For the text-containing cell, return its midpoint in (X, Y) coordinate format. 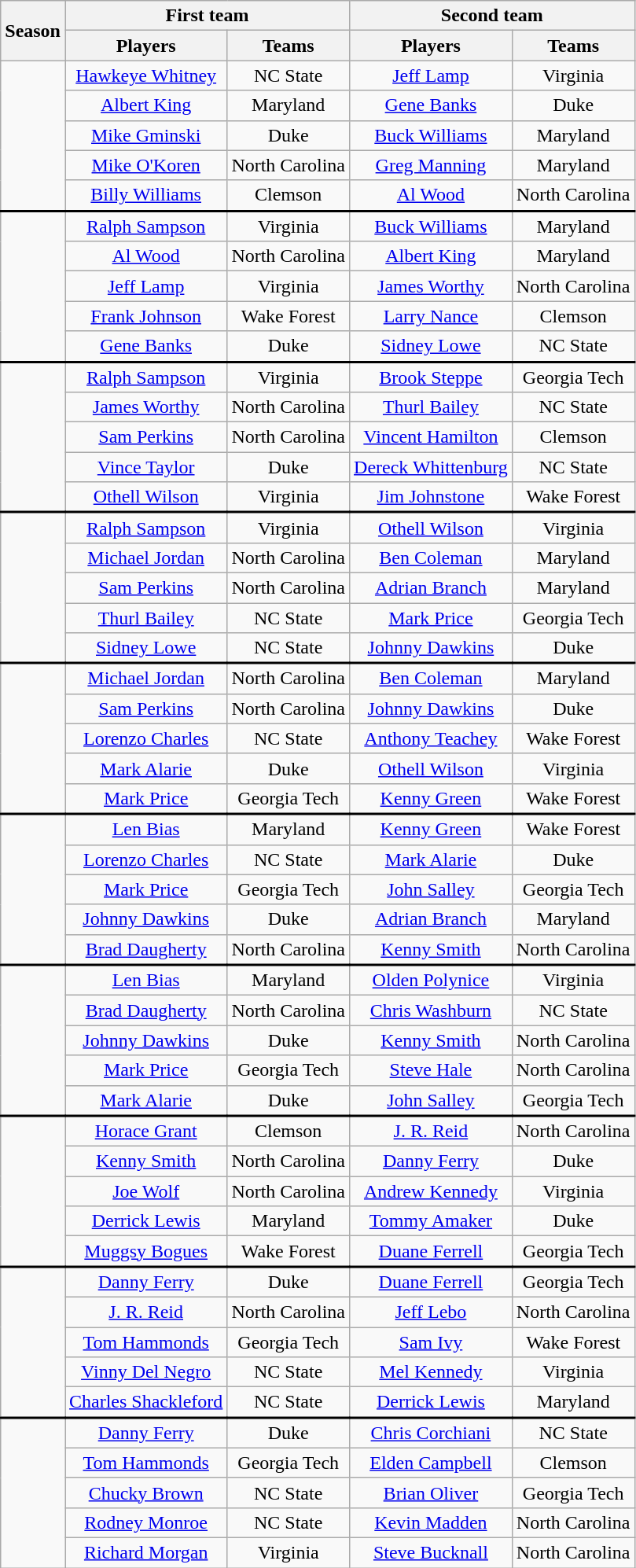
Greg Manning (431, 165)
Mike Gminski (145, 135)
Dereck Whittenburg (431, 467)
Season (33, 31)
Brian Oliver (431, 1493)
Tommy Amaker (431, 1221)
First team (207, 16)
Vinny Del Negro (145, 1372)
Sam Ivy (431, 1342)
Frank Johnson (145, 316)
Mel Kennedy (431, 1372)
Chucky Brown (145, 1493)
Charles Shackleford (145, 1403)
Hawkeye Whitney (145, 75)
Billy Williams (145, 195)
Mike O'Koren (145, 165)
Steve Hale (431, 1070)
Jim Johnstone (431, 497)
Joe Wolf (145, 1191)
Andrew Kennedy (431, 1191)
Kevin Madden (431, 1522)
Second team (492, 16)
Elden Campbell (431, 1463)
Muggsy Bogues (145, 1252)
Vincent Hamilton (431, 437)
Steve Bucknall (431, 1552)
Richard Morgan (145, 1552)
Larry Nance (431, 316)
Horace Grant (145, 1131)
Jeff Lebo (431, 1312)
Chris Washburn (431, 1010)
Vince Taylor (145, 467)
Rodney Monroe (145, 1522)
Olden Polynice (431, 980)
Chris Corchiani (431, 1433)
Brook Steppe (431, 377)
Anthony Teachey (431, 738)
